Determine the [x, y] coordinate at the center of the cell enclosing the given text.  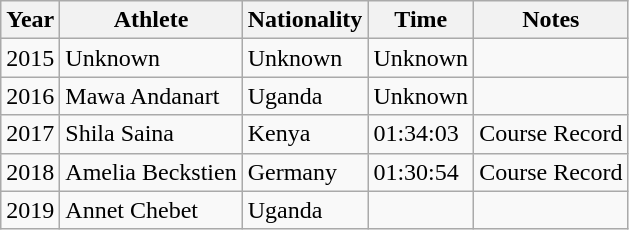
Shila Saina [151, 134]
Athlete [151, 20]
Germany [305, 172]
Amelia Beckstien [151, 172]
2019 [30, 210]
Nationality [305, 20]
Mawa Andanart [151, 96]
Annet Chebet [151, 210]
01:30:54 [421, 172]
Time [421, 20]
2016 [30, 96]
2015 [30, 58]
01:34:03 [421, 134]
Kenya [305, 134]
Year [30, 20]
2017 [30, 134]
2018 [30, 172]
Notes [551, 20]
